Output the (X, Y) coordinate of the center of the cell containing the given text.  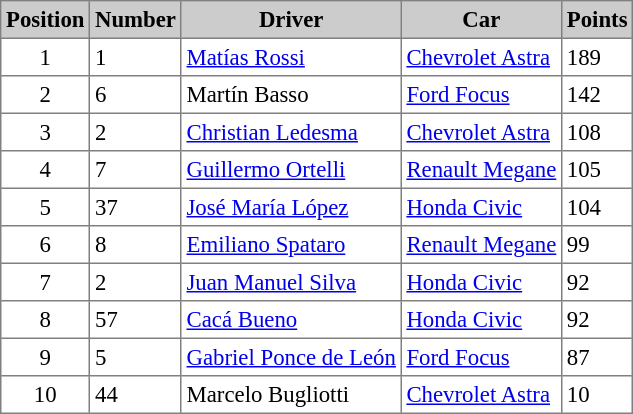
Gabriel Ponce de León (291, 357)
Driver (291, 20)
9 (46, 357)
104 (598, 207)
Emiliano Spataro (291, 245)
108 (598, 132)
Martín Basso (291, 95)
Marcelo Bugliotti (291, 395)
189 (598, 57)
Cacá Bueno (291, 320)
4 (46, 170)
87 (598, 357)
44 (136, 395)
Christian Ledesma (291, 132)
Position (46, 20)
Points (598, 20)
105 (598, 170)
José María López (291, 207)
Guillermo Ortelli (291, 170)
Number (136, 20)
Juan Manuel Silva (291, 282)
Matías Rossi (291, 57)
Car (481, 20)
142 (598, 95)
3 (46, 132)
57 (136, 320)
37 (136, 207)
99 (598, 245)
